Provide the [X, Y] coordinate of the cell's center where the given text is located.  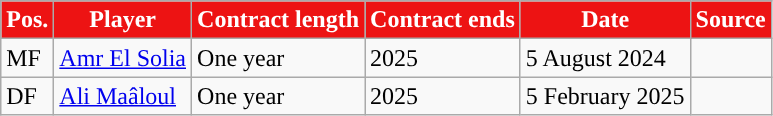
DF [28, 96]
Contract ends [443, 20]
5 February 2025 [605, 96]
5 August 2024 [605, 58]
Date [605, 20]
Pos. [28, 20]
Player [123, 20]
Amr El Solia [123, 58]
Contract length [278, 20]
Source [730, 20]
Ali Maâloul [123, 96]
MF [28, 58]
